Pinpoint the cell where the given text exists, returning its (x, y) midpoint coordinate. 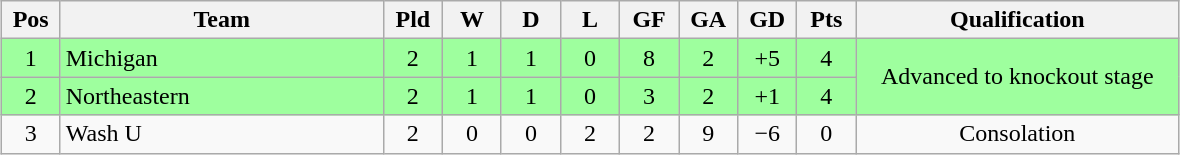
+1 (768, 96)
Advanced to knockout stage (1018, 77)
+5 (768, 58)
8 (650, 58)
Pld (412, 20)
−6 (768, 134)
Consolation (1018, 134)
GA (708, 20)
GF (650, 20)
Northeastern (222, 96)
9 (708, 134)
W (472, 20)
Pts (826, 20)
D (530, 20)
Wash U (222, 134)
Pos (30, 20)
L (590, 20)
GD (768, 20)
Team (222, 20)
Michigan (222, 58)
Qualification (1018, 20)
